Provide the (x, y) coordinate of the cell's center where the given text is located.  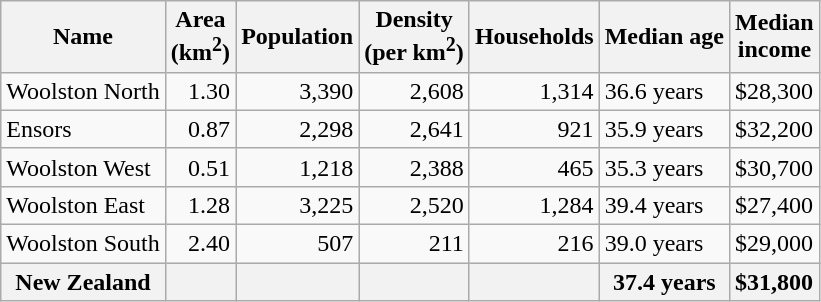
Density(per km2) (414, 37)
2,388 (414, 167)
Medianincome (775, 37)
Area(km2) (200, 37)
2,520 (414, 205)
2,641 (414, 129)
$31,800 (775, 282)
New Zealand (83, 282)
0.87 (200, 129)
1.28 (200, 205)
1.30 (200, 91)
921 (534, 129)
507 (298, 244)
Woolston South (83, 244)
39.4 years (664, 205)
Ensors (83, 129)
Name (83, 37)
465 (534, 167)
Population (298, 37)
216 (534, 244)
37.4 years (664, 282)
Woolston East (83, 205)
Woolston North (83, 91)
$28,300 (775, 91)
0.51 (200, 167)
Median age (664, 37)
2.40 (200, 244)
3,390 (298, 91)
Households (534, 37)
2,608 (414, 91)
1,314 (534, 91)
$27,400 (775, 205)
$30,700 (775, 167)
$32,200 (775, 129)
39.0 years (664, 244)
35.9 years (664, 129)
Woolston West (83, 167)
3,225 (298, 205)
1,218 (298, 167)
2,298 (298, 129)
$29,000 (775, 244)
211 (414, 244)
1,284 (534, 205)
35.3 years (664, 167)
36.6 years (664, 91)
